Scan for the cell matching the given text and deliver its [X, Y] coordinate at center. 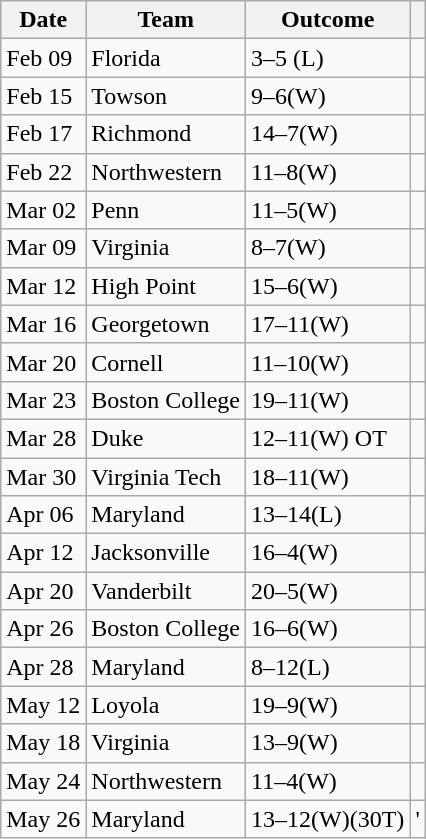
Mar 23 [44, 400]
Mar 16 [44, 324]
Apr 28 [44, 667]
May 26 [44, 819]
Penn [166, 210]
11–8(W) [328, 172]
Apr 20 [44, 591]
Georgetown [166, 324]
High Point [166, 286]
8–12(L) [328, 667]
11–5(W) [328, 210]
Apr 12 [44, 553]
Jacksonville [166, 553]
11–10(W) [328, 362]
Date [44, 20]
Mar 20 [44, 362]
18–11(W) [328, 477]
May 12 [44, 705]
Mar 09 [44, 248]
13–9(W) [328, 743]
Feb 22 [44, 172]
15–6(W) [328, 286]
20–5(W) [328, 591]
May 24 [44, 781]
9–6(W) [328, 96]
Virginia Tech [166, 477]
11–4(W) [328, 781]
Feb 09 [44, 58]
Duke [166, 438]
19–9(W) [328, 705]
13–12(W)(30T) [328, 819]
Mar 12 [44, 286]
Apr 26 [44, 629]
Loyola [166, 705]
Cornell [166, 362]
Feb 15 [44, 96]
Richmond [166, 134]
Florida [166, 58]
19–11(W) [328, 400]
Vanderbilt [166, 591]
13–14(L) [328, 515]
16–6(W) [328, 629]
May 18 [44, 743]
Feb 17 [44, 134]
16–4(W) [328, 553]
Apr 06 [44, 515]
8–7(W) [328, 248]
Team [166, 20]
Mar 28 [44, 438]
' [418, 819]
17–11(W) [328, 324]
3–5 (L) [328, 58]
Outcome [328, 20]
Mar 02 [44, 210]
Mar 30 [44, 477]
12–11(W) OT [328, 438]
14–7(W) [328, 134]
Towson [166, 96]
